Determine the [x, y] coordinate at the center of the cell enclosing the given text.  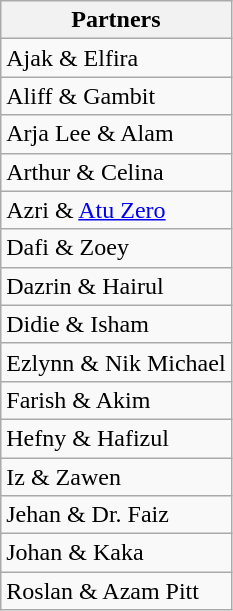
Dazrin & Hairul [116, 286]
Azri & Atu Zero [116, 210]
Ezlynn & Nik Michael [116, 362]
Roslan & Azam Pitt [116, 591]
Didie & Isham [116, 324]
Partners [116, 20]
Dafi & Zoey [116, 248]
Iz & Zawen [116, 477]
Aliff & Gambit [116, 96]
Jehan & Dr. Faiz [116, 515]
Johan & Kaka [116, 553]
Arthur & Celina [116, 172]
Hefny & Hafizul [116, 438]
Farish & Akim [116, 400]
Arja Lee & Alam [116, 134]
Ajak & Elfira [116, 58]
